Find where the given text appears and provide that cell's center as [x, y] coordinate. 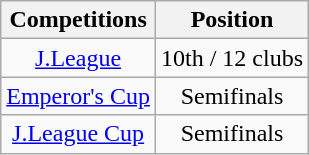
J.League [78, 58]
Competitions [78, 20]
J.League Cup [78, 134]
10th / 12 clubs [232, 58]
Position [232, 20]
Emperor's Cup [78, 96]
